Provide the (x, y) coordinate of the cell's center where the given text is located.  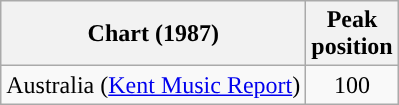
Australia (Kent Music Report) (154, 85)
Peakposition (352, 34)
100 (352, 85)
Chart (1987) (154, 34)
